From the cell containing the given text, extract its center point as (x, y) coordinate. 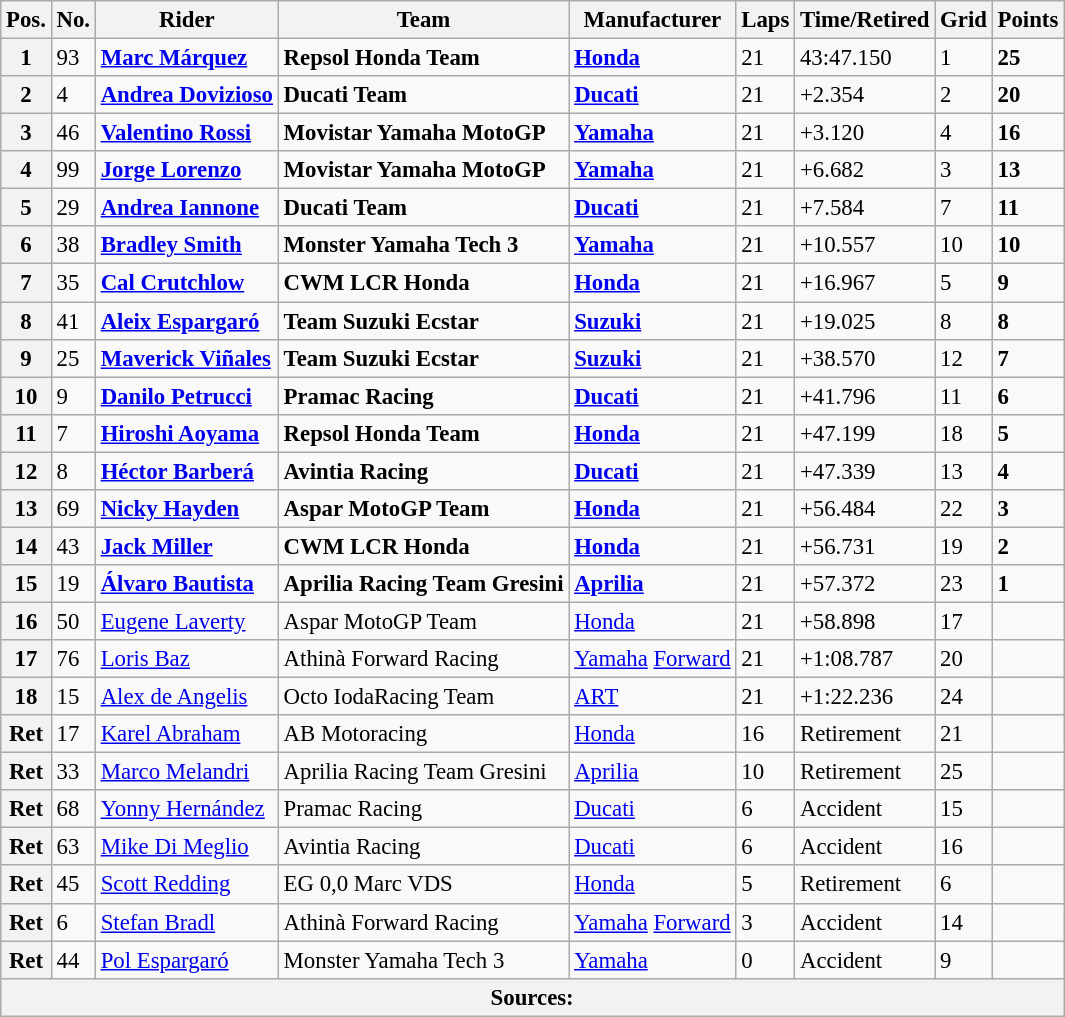
46 (73, 133)
Álvaro Bautista (186, 584)
+16.967 (865, 283)
Alex de Angelis (186, 697)
AB Motoracing (424, 734)
24 (964, 697)
Sources: (532, 997)
Scott Redding (186, 885)
+1:22.236 (865, 697)
76 (73, 659)
41 (73, 321)
63 (73, 847)
Jack Miller (186, 546)
Nicky Hayden (186, 509)
+19.025 (865, 321)
+1:08.787 (865, 659)
Team (424, 20)
EG 0,0 Marc VDS (424, 885)
Mike Di Meglio (186, 847)
Jorge Lorenzo (186, 170)
Andrea Iannone (186, 208)
Loris Baz (186, 659)
33 (73, 772)
43:47.150 (865, 58)
22 (964, 509)
+38.570 (865, 358)
68 (73, 809)
50 (73, 621)
+41.796 (865, 396)
Aleix Espargaró (186, 321)
Bradley Smith (186, 245)
Manufacturer (652, 20)
Eugene Laverty (186, 621)
+58.898 (865, 621)
+6.682 (865, 170)
+2.354 (865, 95)
69 (73, 509)
Laps (766, 20)
Cal Crutchlow (186, 283)
23 (964, 584)
+57.372 (865, 584)
43 (73, 546)
Pol Espargaró (186, 960)
No. (73, 20)
35 (73, 283)
93 (73, 58)
Valentino Rossi (186, 133)
Maverick Viñales (186, 358)
Rider (186, 20)
Yonny Hernández (186, 809)
38 (73, 245)
Octo IodaRacing Team (424, 697)
Andrea Dovizioso (186, 95)
+3.120 (865, 133)
99 (73, 170)
Grid (964, 20)
Pos. (26, 20)
ART (652, 697)
+56.731 (865, 546)
0 (766, 960)
Marco Melandri (186, 772)
Hiroshi Aoyama (186, 433)
Danilo Petrucci (186, 396)
29 (73, 208)
+47.199 (865, 433)
Time/Retired (865, 20)
+10.557 (865, 245)
Points (1028, 20)
+56.484 (865, 509)
Stefan Bradl (186, 922)
44 (73, 960)
45 (73, 885)
Héctor Barberá (186, 471)
Karel Abraham (186, 734)
Marc Márquez (186, 58)
+7.584 (865, 208)
+47.339 (865, 471)
